Determine the (x, y) coordinate at the center of the cell enclosing the given text.  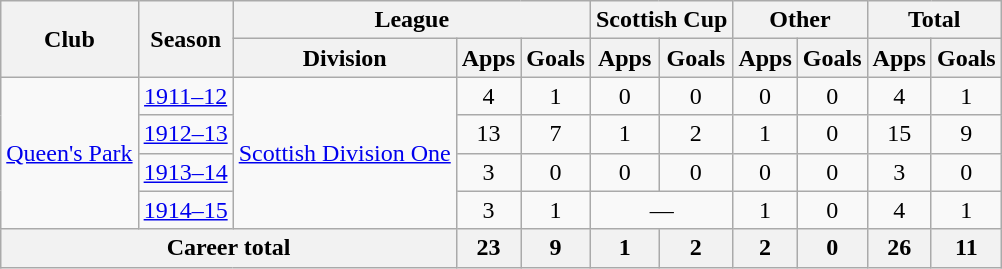
Scottish Division One (344, 153)
Season (186, 39)
7 (556, 134)
1912–13 (186, 134)
11 (966, 248)
― (661, 210)
1911–12 (186, 96)
Career total (229, 248)
Division (344, 58)
Club (70, 39)
23 (488, 248)
Other (800, 20)
13 (488, 134)
Scottish Cup (661, 20)
League (412, 20)
1913–14 (186, 172)
15 (899, 134)
1914–15 (186, 210)
Queen's Park (70, 153)
Total (934, 20)
26 (899, 248)
